Return the (x, y) coordinate for the center point of the cell that contains the specified text.  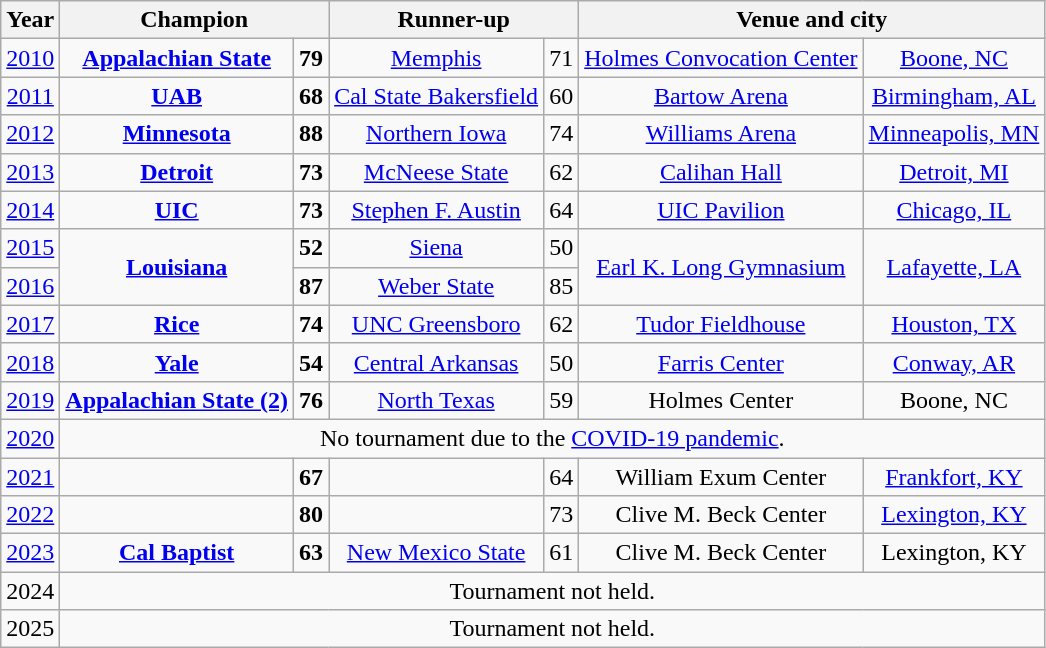
2015 (30, 248)
79 (312, 58)
Frankfort, KY (954, 477)
UNC Greensboro (436, 324)
63 (312, 553)
Central Arkansas (436, 362)
2014 (30, 210)
Earl K. Long Gymnasium (721, 267)
2011 (30, 96)
Appalachian State (177, 58)
2017 (30, 324)
2018 (30, 362)
2024 (30, 591)
2025 (30, 629)
Louisiana (177, 267)
59 (562, 400)
Venue and city (812, 20)
Detroit (177, 172)
Tudor Fieldhouse (721, 324)
2016 (30, 286)
Houston, TX (954, 324)
87 (312, 286)
2020 (30, 438)
76 (312, 400)
61 (562, 553)
Lafayette, LA (954, 267)
85 (562, 286)
68 (312, 96)
Detroit, MI (954, 172)
Champion (194, 20)
2019 (30, 400)
Calihan Hall (721, 172)
80 (312, 515)
2013 (30, 172)
Cal Baptist (177, 553)
2010 (30, 58)
UIC Pavilion (721, 210)
Siena (436, 248)
71 (562, 58)
60 (562, 96)
Weber State (436, 286)
2021 (30, 477)
Yale (177, 362)
McNeese State (436, 172)
Stephen F. Austin (436, 210)
UAB (177, 96)
Farris Center (721, 362)
67 (312, 477)
Northern Iowa (436, 134)
2022 (30, 515)
William Exum Center (721, 477)
Minneapolis, MN (954, 134)
2012 (30, 134)
Rice (177, 324)
Runner-up (454, 20)
54 (312, 362)
2023 (30, 553)
Holmes Center (721, 400)
Chicago, IL (954, 210)
Appalachian State (2) (177, 400)
UIC (177, 210)
Conway, AR (954, 362)
Year (30, 20)
Holmes Convocation Center (721, 58)
New Mexico State (436, 553)
Cal State Bakersfield (436, 96)
52 (312, 248)
Minnesota (177, 134)
Williams Arena (721, 134)
Memphis (436, 58)
Birmingham, AL (954, 96)
North Texas (436, 400)
Bartow Arena (721, 96)
No tournament due to the COVID-19 pandemic. (552, 438)
88 (312, 134)
